Provide the [X, Y] coordinate of the cell's center where the given text is located.  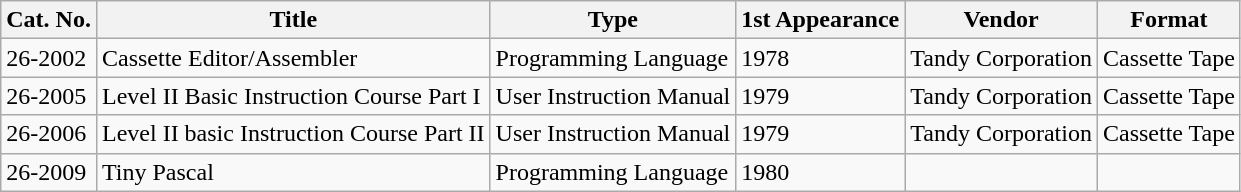
1st Appearance [820, 20]
Level II basic Instruction Course Part II [293, 134]
Format [1168, 20]
1980 [820, 172]
Cassette Editor/Assembler [293, 58]
Vendor [1002, 20]
Tiny Pascal [293, 172]
Type [613, 20]
26-2005 [49, 96]
1978 [820, 58]
26-2006 [49, 134]
26-2009 [49, 172]
26-2002 [49, 58]
Level II Basic Instruction Course Part I [293, 96]
Title [293, 20]
Cat. No. [49, 20]
